Identify which cell holds the provided text, then report its (X, Y) central coordinate. 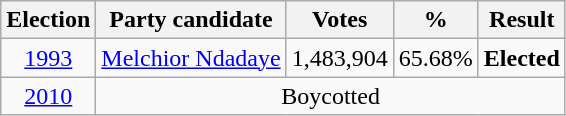
Election (48, 20)
Boycotted (331, 96)
% (436, 20)
Votes (340, 20)
1993 (48, 58)
Result (522, 20)
Elected (522, 58)
Melchior Ndadaye (191, 58)
65.68% (436, 58)
1,483,904 (340, 58)
Party candidate (191, 20)
2010 (48, 96)
